Provide the (x, y) coordinate of the cell's center where the given text is located.  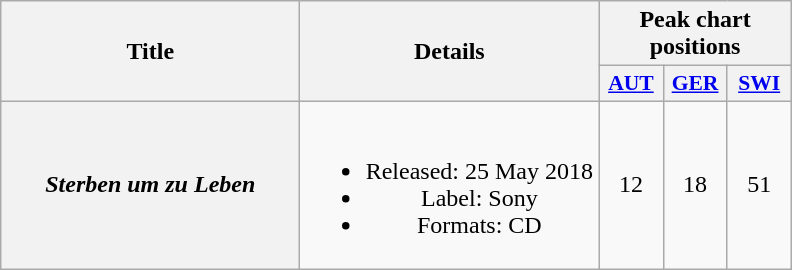
Title (150, 52)
GER (695, 84)
Sterben um zu Leben (150, 184)
51 (759, 184)
Details (450, 52)
SWI (759, 84)
Released: 25 May 2018Label: SonyFormats: CD (450, 184)
12 (631, 184)
18 (695, 184)
AUT (631, 84)
Peak chart positions (695, 34)
